From the cell containing the given text, extract its center point as (x, y) coordinate. 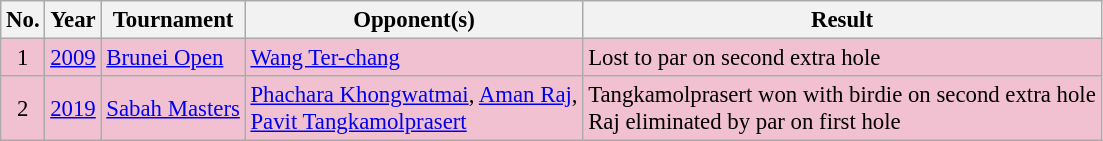
Phachara Khongwatmai, Aman Raj, Pavit Tangkamolprasert (414, 108)
2 (23, 108)
Result (842, 20)
2009 (73, 58)
Tournament (173, 20)
Lost to par on second extra hole (842, 58)
Tangkamolprasert won with birdie on second extra holeRaj eliminated by par on first hole (842, 108)
Wang Ter-chang (414, 58)
Opponent(s) (414, 20)
1 (23, 58)
2019 (73, 108)
Brunei Open (173, 58)
Year (73, 20)
No. (23, 20)
Sabah Masters (173, 108)
